From the cell containing the given text, extract its center point as (X, Y) coordinate. 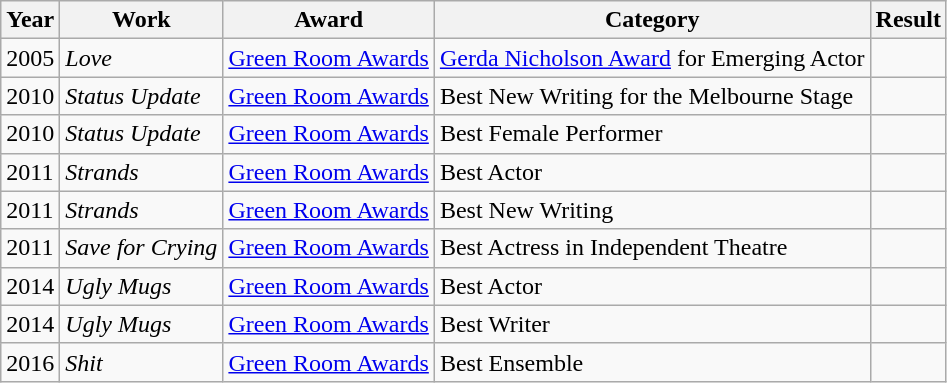
2005 (30, 58)
Love (142, 58)
Work (142, 20)
2016 (30, 362)
Year (30, 20)
Best Actress in Independent Theatre (652, 248)
Best New Writing (652, 210)
Best Female Performer (652, 134)
Best New Writing for the Melbourne Stage (652, 96)
Shit (142, 362)
Save for Crying (142, 248)
Gerda Nicholson Award for Emerging Actor (652, 58)
Award (329, 20)
Category (652, 20)
Result (908, 20)
Best Ensemble (652, 362)
Best Writer (652, 324)
